Determine the (x, y) coordinate at the center of the cell enclosing the given text.  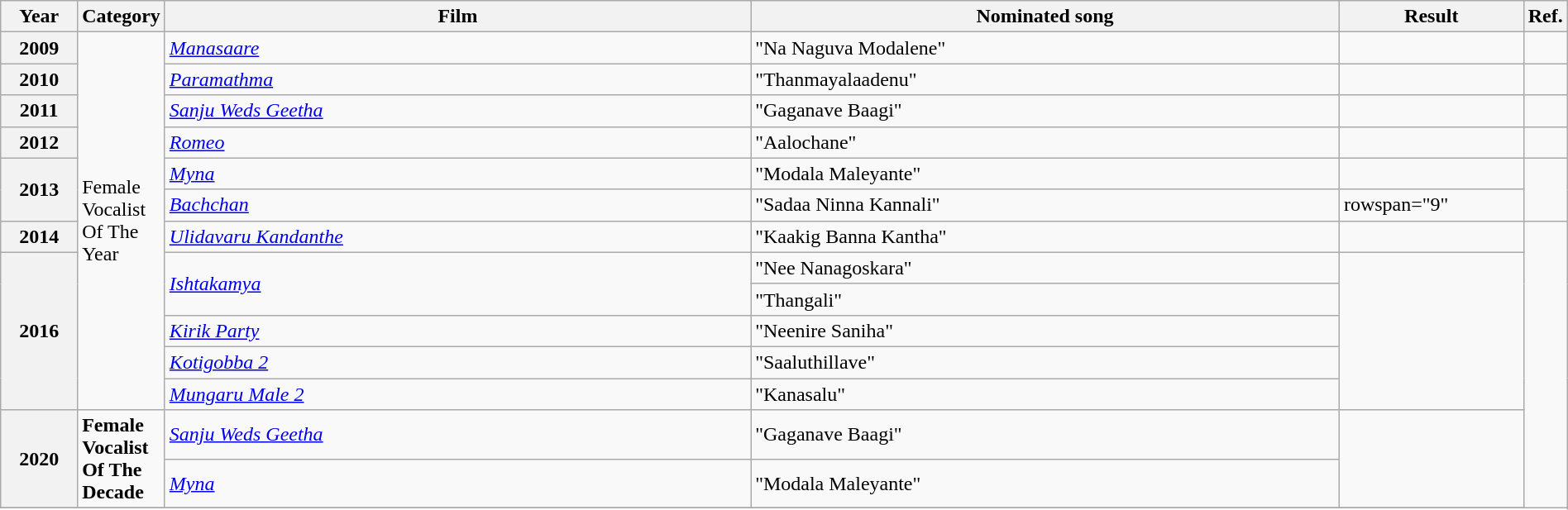
Bachchan (457, 205)
2014 (40, 236)
2016 (40, 331)
"Kanasalu" (1045, 394)
"Nee Nanagoskara" (1045, 268)
Result (1431, 17)
Film (457, 17)
"Kaakig Banna Kantha" (1045, 236)
"Sadaa Ninna Kannali" (1045, 205)
Category (122, 17)
"Thanmayalaadenu" (1045, 79)
Nominated song (1045, 17)
"Neenire Saniha" (1045, 331)
2011 (40, 111)
"Thangali" (1045, 299)
Ulidavaru Kandanthe (457, 236)
"Saaluthillave" (1045, 362)
Kotigobba 2 (457, 362)
Ishtakamya (457, 284)
Manasaare (457, 48)
Romeo (457, 142)
"Na Naguva Modalene" (1045, 48)
Kirik Party (457, 331)
2012 (40, 142)
2010 (40, 79)
2013 (40, 189)
Ref. (1545, 17)
Mungaru Male 2 (457, 394)
Year (40, 17)
Paramathma (457, 79)
Female Vocalist Of The Year (122, 222)
rowspan="9" (1431, 205)
Female Vocalist Of The Decade (122, 460)
2009 (40, 48)
"Aalochane" (1045, 142)
2020 (40, 460)
